From the cell containing the given text, extract its center point as [X, Y] coordinate. 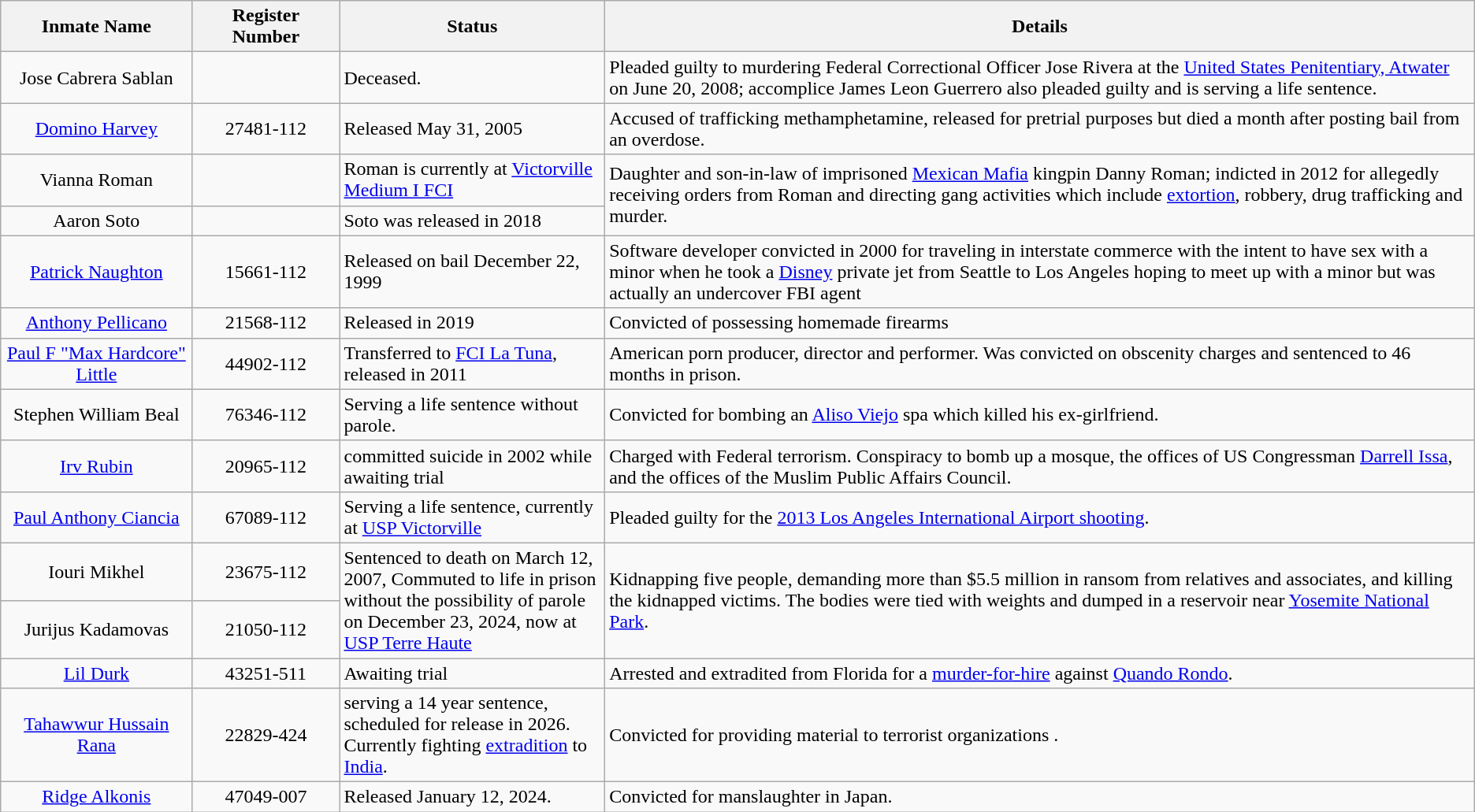
Irv Rubin [96, 466]
Awaiting trial [473, 673]
Convicted for providing material to terrorist organizations . [1040, 736]
Tahawwur Hussain Rana [96, 736]
Pleaded guilty for the 2013 Los Angeles International Airport shooting. [1040, 517]
23675-112 [266, 572]
Released May 31, 2005 [473, 129]
15661-112 [266, 272]
Serving a life sentence, currently at USP Victorville [473, 517]
Released January 12, 2024. [473, 797]
Aaron Soto [96, 221]
Inmate Name [96, 27]
47049-007 [266, 797]
Arrested and extradited from Florida for a murder-for-hire against Quando Rondo. [1040, 673]
Soto was released in 2018 [473, 221]
Convicted for bombing an Aliso Viejo spa which killed his ex-girlfriend. [1040, 414]
Deceased. [473, 77]
Released in 2019 [473, 323]
Released on bail December 22, 1999 [473, 272]
Paul Anthony Ciancia [96, 517]
Stephen William Beal [96, 414]
American porn producer, director and performer. Was convicted on obscenity charges and sentenced to 46 months in prison. [1040, 364]
Accused of trafficking methamphetamine, released for pretrial purposes but died a month after posting bail from an overdose. [1040, 129]
67089-112 [266, 517]
Serving a life sentence without parole. [473, 414]
Sentenced to death on March 12, 2007, Commuted to life in prison without the possibility of parole on December 23, 2024, now at USP Terre Haute [473, 600]
Status [473, 27]
Jurijus Kadamovas [96, 628]
20965-112 [266, 466]
44902-112 [266, 364]
Register Number [266, 27]
Jose Cabrera Sablan [96, 77]
43251-511 [266, 673]
Roman is currently at Victorville Medium I FCI [473, 180]
Paul F "Max Hardcore" Little [96, 364]
21050-112 [266, 628]
serving a 14 year sentence, scheduled for release in 2026. Currently fighting extradition to India. [473, 736]
27481-112 [266, 129]
Iouri Mikhel [96, 572]
Patrick Naughton [96, 272]
committed suicide in 2002 while awaiting trial [473, 466]
Lil Durk [96, 673]
Convicted of possessing homemade firearms [1040, 323]
21568-112 [266, 323]
Details [1040, 27]
Convicted for manslaughter in Japan. [1040, 797]
Transferred to FCI La Tuna, released in 2011 [473, 364]
76346-112 [266, 414]
Domino Harvey [96, 129]
Anthony Pellicano [96, 323]
Vianna Roman [96, 180]
Ridge Alkonis [96, 797]
22829-424 [266, 736]
